Extract the (x, y) coordinate from the center of the cell holding the provided text.  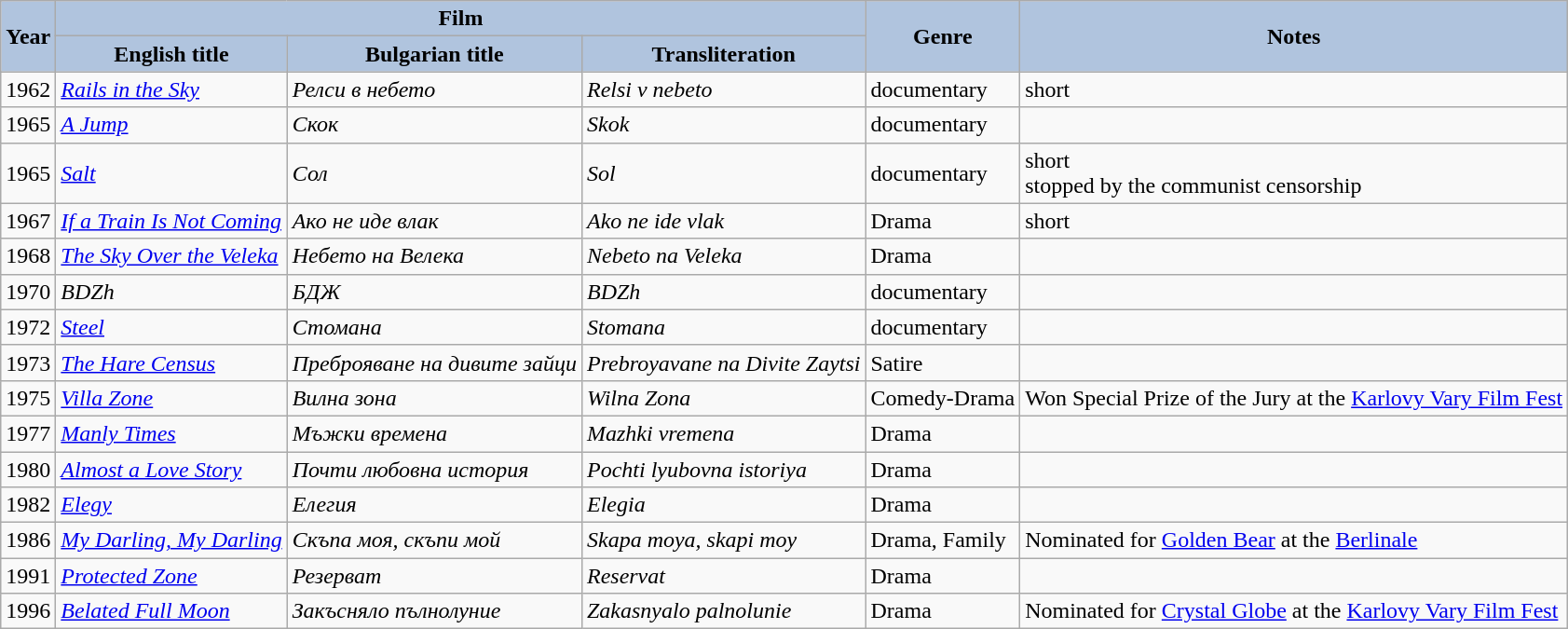
Manly Times (171, 433)
Notes (1294, 36)
1977 (28, 433)
Почти любовна история (434, 469)
1975 (28, 398)
Zakasnyalo palnolunie (723, 611)
Won Special Prize of the Jury at the Karlovy Vary Film Fest (1294, 398)
Sol (723, 173)
Skapa moya, skapi moy (723, 540)
Prebroyavane na Divite Zaytsi (723, 362)
Небето на Велека (434, 256)
Protected Zone (171, 576)
1996 (28, 611)
Genre (943, 36)
Закъсняло пълнолуние (434, 611)
1970 (28, 292)
Rails in the Sky (171, 89)
1967 (28, 221)
Steel (171, 327)
Relsi v nebeto (723, 89)
Film (460, 19)
The Sky Over the Veleka (171, 256)
Мъжки времена (434, 433)
1986 (28, 540)
Резерват (434, 576)
Wilna Zona (723, 398)
Elegia (723, 505)
Скок (434, 125)
Ако не иде влак (434, 221)
1968 (28, 256)
Reservat (723, 576)
Скъпа моя, скъпи мой (434, 540)
Nominated for Crystal Globe at the Karlovy Vary Film Fest (1294, 611)
English title (171, 54)
My Darling, My Darling (171, 540)
Comedy-Drama (943, 398)
Pochti lyubovna istoriya (723, 469)
Stomana (723, 327)
Вилна зона (434, 398)
Almost a Love Story (171, 469)
A Jump (171, 125)
Elegy (171, 505)
Satire (943, 362)
Salt (171, 173)
The Hare Census (171, 362)
Transliteration (723, 54)
Villa Zone (171, 398)
1980 (28, 469)
1962 (28, 89)
Year (28, 36)
Преброяване на дивите зайци (434, 362)
1982 (28, 505)
Mazhki vremena (723, 433)
Елегия (434, 505)
Релси в небето (434, 89)
БДЖ (434, 292)
If a Train Is Not Coming (171, 221)
Bulgarian title (434, 54)
Drama, Family (943, 540)
Сол (434, 173)
Belated Full Moon (171, 611)
Nebeto na Veleka (723, 256)
1991 (28, 576)
Ako ne ide vlak (723, 221)
short stopped by the communist censorship (1294, 173)
Nominated for Golden Bear at the Berlinale (1294, 540)
1973 (28, 362)
1972 (28, 327)
Стомана (434, 327)
Skok (723, 125)
